Capture the cell that displays the provided text and extract its (x, y) central coordinate. 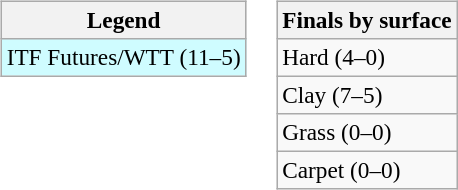
ITF Futures/WTT (11–5) (124, 57)
Legend (124, 20)
Carpet (0–0) (367, 171)
Finals by surface (367, 20)
Clay (7–5) (367, 95)
Hard (4–0) (367, 57)
Grass (0–0) (367, 133)
